Detect which cell encompasses the target text, then output its [x, y] center coordinate. 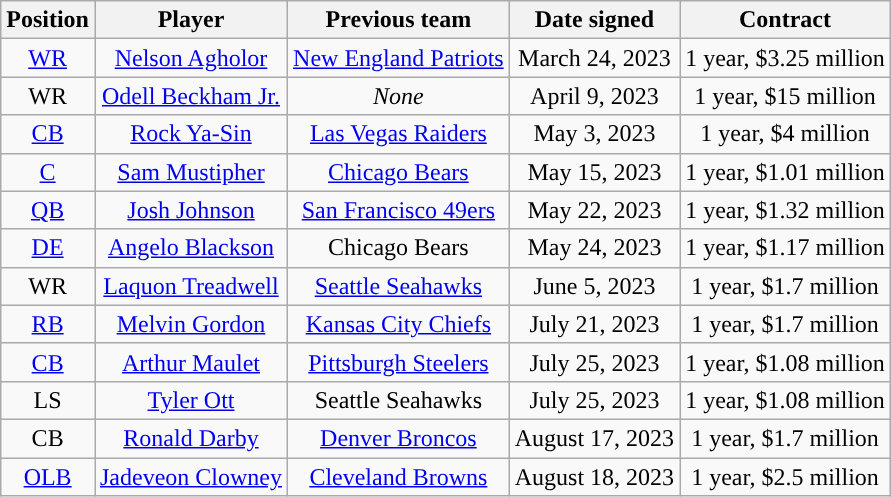
OLB [48, 477]
August 17, 2023 [594, 438]
Kansas City Chiefs [399, 324]
August 18, 2023 [594, 477]
Player [190, 20]
1 year, $1.17 million [786, 248]
Odell Beckham Jr. [190, 96]
Jadeveon Clowney [190, 477]
San Francisco 49ers [399, 210]
June 5, 2023 [594, 286]
None [399, 96]
May 3, 2023 [594, 134]
C [48, 172]
1 year, $3.25 million [786, 58]
LS [48, 400]
April 9, 2023 [594, 96]
Melvin Gordon [190, 324]
Arthur Maulet [190, 362]
1 year, $2.5 million [786, 477]
May 22, 2023 [594, 210]
Pittsburgh Steelers [399, 362]
Laquon Treadwell [190, 286]
Las Vegas Raiders [399, 134]
1 year, $4 million [786, 134]
Cleveland Browns [399, 477]
Contract [786, 20]
New England Patriots [399, 58]
1 year, $1.01 million [786, 172]
Position [48, 20]
DE [48, 248]
Sam Mustipher [190, 172]
Tyler Ott [190, 400]
Date signed [594, 20]
May 15, 2023 [594, 172]
QB [48, 210]
1 year, $1.32 million [786, 210]
1 year, $15 million [786, 96]
Angelo Blackson [190, 248]
RB [48, 324]
Previous team [399, 20]
March 24, 2023 [594, 58]
Ronald Darby [190, 438]
Nelson Agholor [190, 58]
July 21, 2023 [594, 324]
Rock Ya-Sin [190, 134]
May 24, 2023 [594, 248]
Josh Johnson [190, 210]
Denver Broncos [399, 438]
